Determine the [X, Y] coordinate at the center of the cell enclosing the given text.  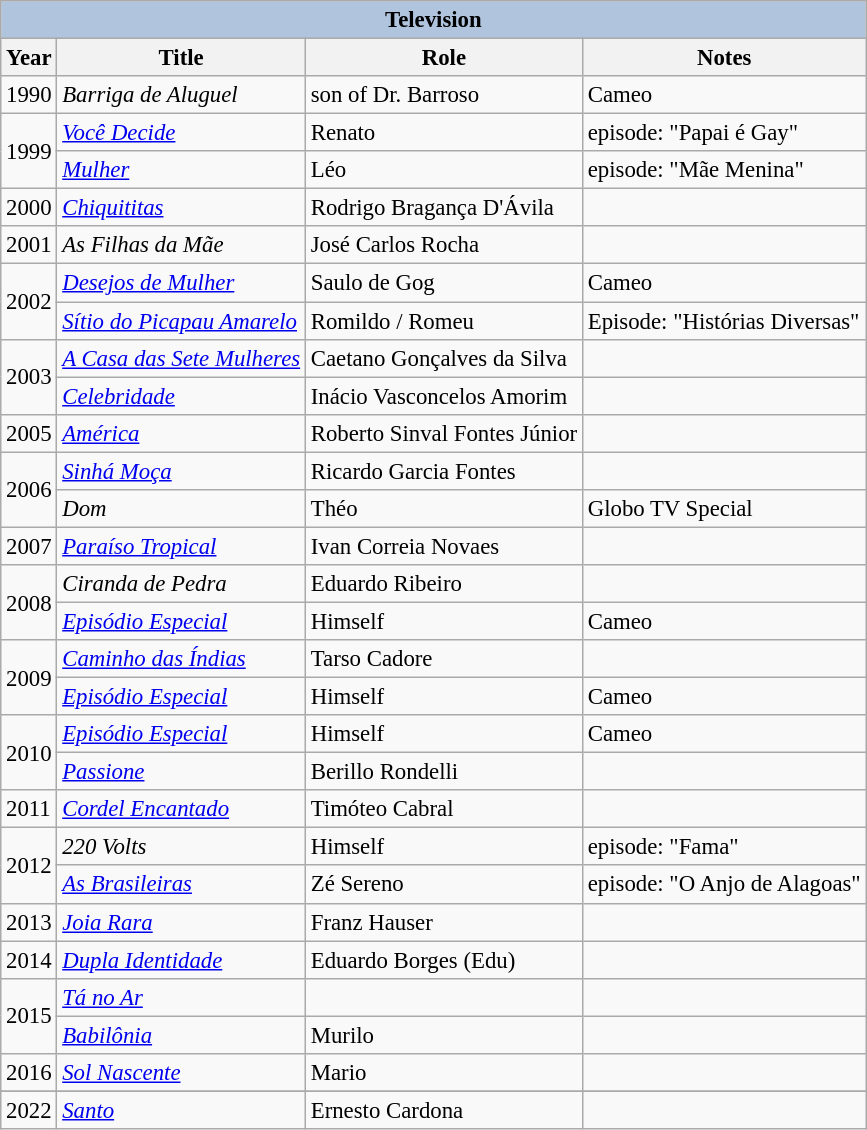
Joia Rara [182, 922]
2012 [29, 866]
Roberto Sinval Fontes Júnior [444, 433]
Timóteo Cabral [444, 809]
Caetano Gonçalves da Silva [444, 358]
2010 [29, 752]
Dupla Identidade [182, 960]
episode: "Papai é Gay" [724, 133]
Ricardo Garcia Fontes [444, 471]
2000 [29, 208]
2007 [29, 546]
América [182, 433]
Eduardo Borges (Edu) [444, 960]
Cordel Encantado [182, 809]
Santo [182, 1110]
Sítio do Picapau Amarelo [182, 321]
2015 [29, 1016]
Renato [444, 133]
As Filhas da Mãe [182, 245]
220 Volts [182, 847]
Franz Hauser [444, 922]
2013 [29, 922]
2008 [29, 602]
Romildo / Romeu [444, 321]
As Brasileiras [182, 885]
Sinhá Moça [182, 471]
Ivan Correia Novaes [444, 546]
Ernesto Cardona [444, 1110]
episode: "O Anjo de Alagoas" [724, 885]
Tarso Cadore [444, 659]
Globo TV Special [724, 509]
Role [444, 58]
Desejos de Mulher [182, 283]
A Casa das Sete Mulheres [182, 358]
Théo [444, 509]
Mario [444, 1073]
episode: "Mãe Menina" [724, 170]
Mulher [182, 170]
2003 [29, 376]
Ciranda de Pedra [182, 584]
Zé Sereno [444, 885]
Barriga de Aluguel [182, 95]
2002 [29, 302]
Babilônia [182, 1035]
Tá no Ar [182, 997]
Celebridade [182, 396]
2011 [29, 809]
Title [182, 58]
2001 [29, 245]
Television [434, 20]
Rodrigo Bragança D'Ávila [444, 208]
Murilo [444, 1035]
2016 [29, 1073]
Year [29, 58]
2022 [29, 1110]
episode: "Fama" [724, 847]
Passione [182, 772]
1999 [29, 152]
Inácio Vasconcelos Amorim [444, 396]
Paraíso Tropical [182, 546]
Episode: "Histórias Diversas" [724, 321]
2006 [29, 490]
Saulo de Gog [444, 283]
2005 [29, 433]
1990 [29, 95]
2009 [29, 678]
Eduardo Ribeiro [444, 584]
Chiquititas [182, 208]
Você Decide [182, 133]
son of Dr. Barroso [444, 95]
Léo [444, 170]
Berillo Rondelli [444, 772]
2014 [29, 960]
Dom [182, 509]
Caminho das Índias [182, 659]
Notes [724, 58]
José Carlos Rocha [444, 245]
Sol Nascente [182, 1073]
